Find where the given text appears and provide that cell's center as (x, y) coordinate. 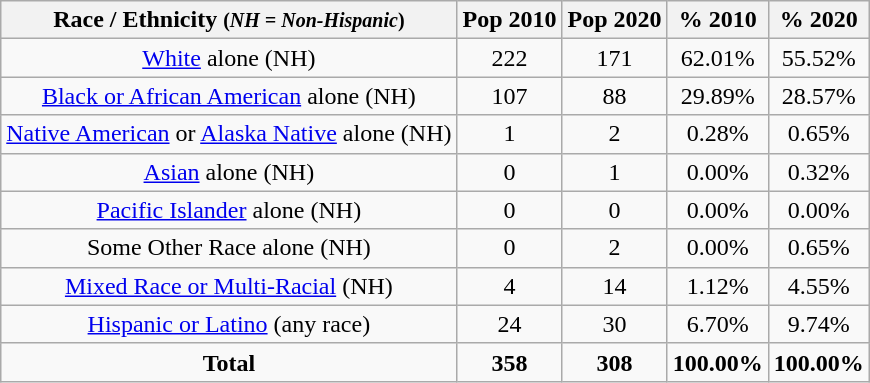
24 (510, 324)
Native American or Alaska Native alone (NH) (229, 134)
% 2020 (818, 20)
6.70% (718, 324)
358 (510, 362)
4.55% (818, 286)
308 (614, 362)
55.52% (818, 58)
107 (510, 96)
222 (510, 58)
Pop 2020 (614, 20)
171 (614, 58)
4 (510, 286)
1.12% (718, 286)
Hispanic or Latino (any race) (229, 324)
White alone (NH) (229, 58)
Some Other Race alone (NH) (229, 248)
Total (229, 362)
% 2010 (718, 20)
9.74% (818, 324)
Pop 2010 (510, 20)
Race / Ethnicity (NH = Non-Hispanic) (229, 20)
62.01% (718, 58)
Asian alone (NH) (229, 172)
28.57% (818, 96)
29.89% (718, 96)
14 (614, 286)
Pacific Islander alone (NH) (229, 210)
0.32% (818, 172)
30 (614, 324)
88 (614, 96)
Mixed Race or Multi-Racial (NH) (229, 286)
0.28% (718, 134)
Black or African American alone (NH) (229, 96)
